Provide the (X, Y) coordinate of the cell's center where the given text is located.  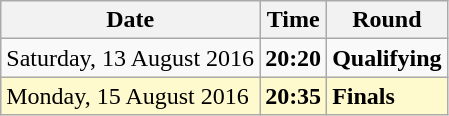
Monday, 15 August 2016 (130, 96)
Saturday, 13 August 2016 (130, 58)
Qualifying (387, 58)
20:20 (294, 58)
Finals (387, 96)
Date (130, 20)
Round (387, 20)
20:35 (294, 96)
Time (294, 20)
